Return the (x, y) coordinate for the center point of the cell that contains the specified text.  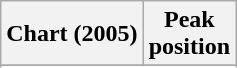
Peakposition (189, 34)
Chart (2005) (72, 34)
